Return the [x, y] coordinate for the center point of the cell that contains the specified text.  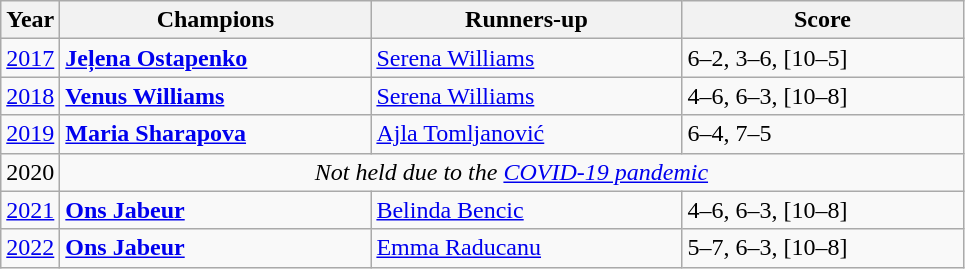
Belinda Bencic [526, 210]
Champions [216, 20]
6–4, 7–5 [822, 134]
6–2, 3–6, [10–5] [822, 58]
Score [822, 20]
Maria Sharapova [216, 134]
Jeļena Ostapenko [216, 58]
Year [30, 20]
Emma Raducanu [526, 248]
2022 [30, 248]
2020 [30, 172]
2021 [30, 210]
Venus Williams [216, 96]
Not held due to the COVID-19 pandemic [512, 172]
Runners-up [526, 20]
Ajla Tomljanović [526, 134]
2018 [30, 96]
5–7, 6–3, [10–8] [822, 248]
2019 [30, 134]
2017 [30, 58]
